Detect which cell encompasses the target text, then output its [X, Y] center coordinate. 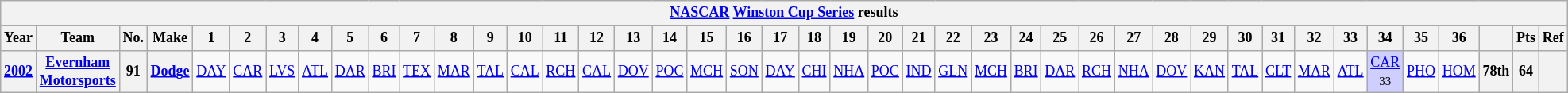
18 [814, 38]
CHI [814, 72]
64 [1527, 72]
17 [780, 38]
36 [1458, 38]
32 [1315, 38]
26 [1097, 38]
7 [417, 38]
Dodge [170, 72]
10 [524, 38]
Make [170, 38]
3 [283, 38]
21 [918, 38]
2002 [19, 72]
14 [670, 38]
HOM [1458, 72]
91 [133, 72]
12 [597, 38]
LVS [283, 72]
25 [1060, 38]
30 [1245, 38]
CAR [248, 72]
GLN [953, 72]
34 [1385, 38]
16 [743, 38]
Pts [1527, 38]
2 [248, 38]
Year [19, 38]
19 [849, 38]
24 [1026, 38]
PHO [1422, 72]
28 [1172, 38]
Evernham Motorsports [78, 72]
31 [1279, 38]
Ref [1553, 38]
KAN [1210, 72]
35 [1422, 38]
13 [633, 38]
78th [1497, 72]
1 [211, 38]
8 [454, 38]
5 [350, 38]
SON [743, 72]
9 [490, 38]
29 [1210, 38]
IND [918, 72]
23 [991, 38]
22 [953, 38]
No. [133, 38]
Team [78, 38]
CAR33 [1385, 72]
TEX [417, 72]
11 [561, 38]
6 [384, 38]
NASCAR Winston Cup Series results [784, 13]
CLT [1279, 72]
4 [315, 38]
33 [1350, 38]
20 [886, 38]
15 [707, 38]
27 [1134, 38]
